Pinpoint the cell where the given text exists, returning its [x, y] midpoint coordinate. 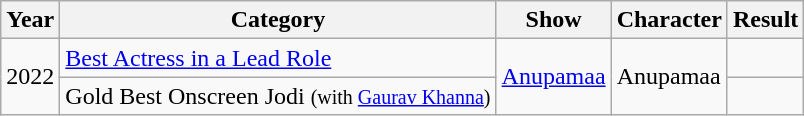
Character [669, 20]
Year [30, 20]
2022 [30, 77]
Best Actress in a Lead Role [278, 58]
Result [765, 20]
Gold Best Onscreen Jodi (with Gaurav Khanna) [278, 96]
Show [554, 20]
Category [278, 20]
